Find where the given text appears and provide that cell's center as (X, Y) coordinate. 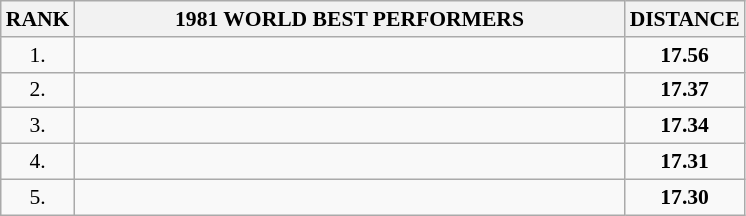
1981 WORLD BEST PERFORMERS (349, 19)
17.56 (685, 55)
1. (38, 55)
RANK (38, 19)
17.34 (685, 126)
17.30 (685, 197)
17.31 (685, 162)
3. (38, 126)
4. (38, 162)
2. (38, 90)
DISTANCE (685, 19)
5. (38, 197)
17.37 (685, 90)
